Capture the cell that displays the provided text and extract its [x, y] central coordinate. 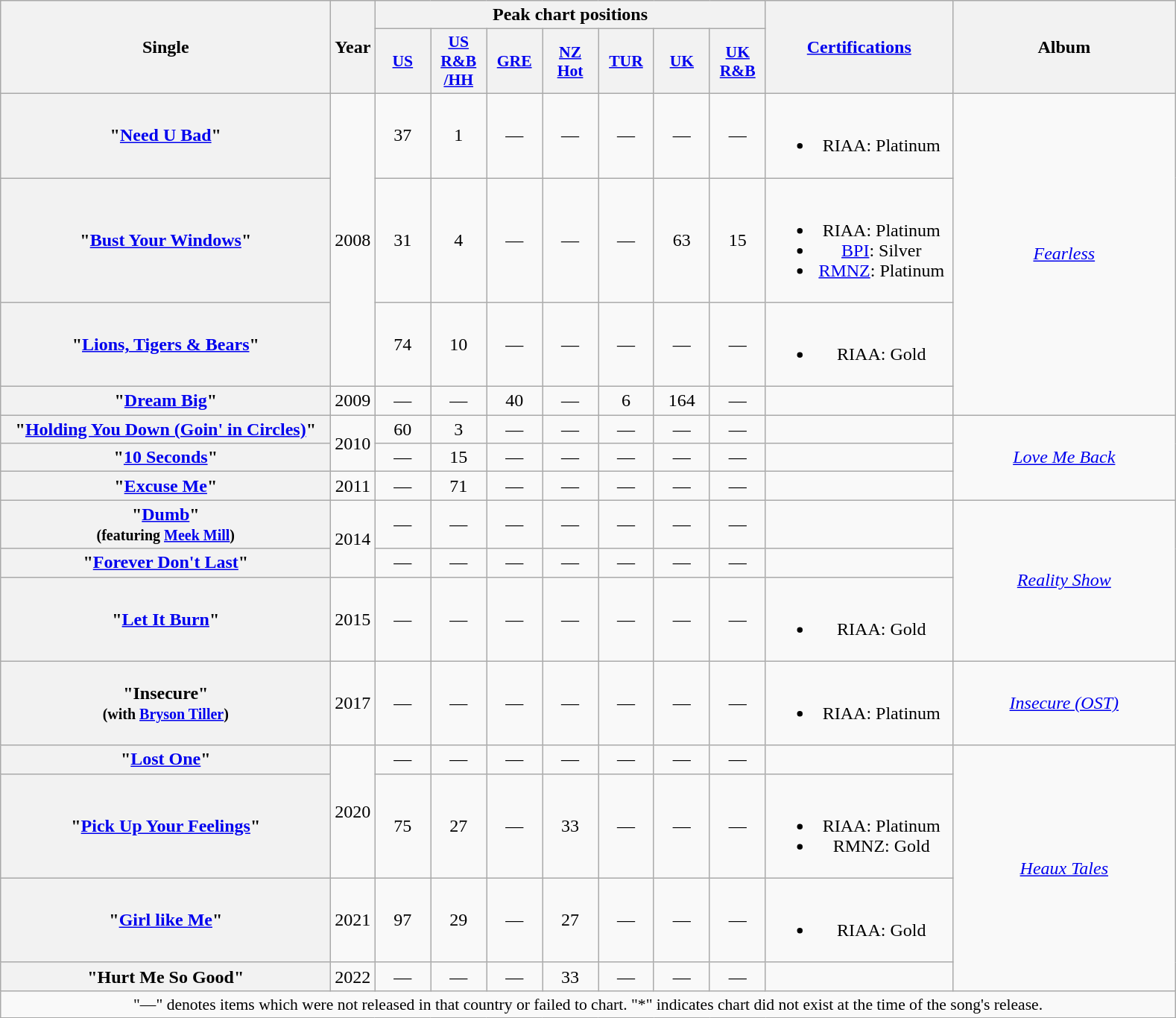
Peak chart positions [570, 15]
"Dumb" (featuring Meek Mill) [165, 525]
29 [459, 920]
164 [681, 401]
2011 [353, 486]
Single [165, 48]
"—" denotes items which were not released in that country or failed to chart. "*" indicates chart did not exist at the time of the song's release. [589, 1004]
6 [626, 401]
"Girl like Me" [165, 920]
Insecure (OST) [1064, 704]
3 [459, 429]
Reality Show [1064, 581]
4 [459, 240]
US R&B/HH [459, 61]
63 [681, 240]
2020 [353, 812]
GRE [514, 61]
2022 [353, 976]
"Dream Big" [165, 401]
71 [459, 486]
37 [402, 136]
"Forever Don't Last" [165, 563]
2010 [353, 443]
"Bust Your Windows" [165, 240]
"Lost One" [165, 759]
2008 [353, 240]
"Hurt Me So Good" [165, 976]
Year [353, 48]
2009 [353, 401]
75 [402, 826]
TUR [626, 61]
10 [459, 344]
"Insecure" (with Bryson Tiller) [165, 704]
UK [681, 61]
Certifications [859, 48]
RIAA: PlatinumRMNZ: Gold [859, 826]
40 [514, 401]
"Pick Up Your Feelings" [165, 826]
2015 [353, 619]
UKR&B [738, 61]
RIAA: PlatinumBPI: SilverRMNZ: Platinum [859, 240]
US [402, 61]
1 [459, 136]
"Lions, Tigers & Bears" [165, 344]
2014 [353, 538]
NZHot [571, 61]
2017 [353, 704]
"Holding You Down (Goin' in Circles)" [165, 429]
"Excuse Me" [165, 486]
31 [402, 240]
Love Me Back [1064, 458]
"10 Seconds" [165, 458]
2021 [353, 920]
74 [402, 344]
60 [402, 429]
Heaux Tales [1064, 867]
97 [402, 920]
"Let It Burn" [165, 619]
Fearless [1064, 253]
Album [1064, 48]
"Need U Bad" [165, 136]
